Find where the given text appears and provide that cell's center as (x, y) coordinate. 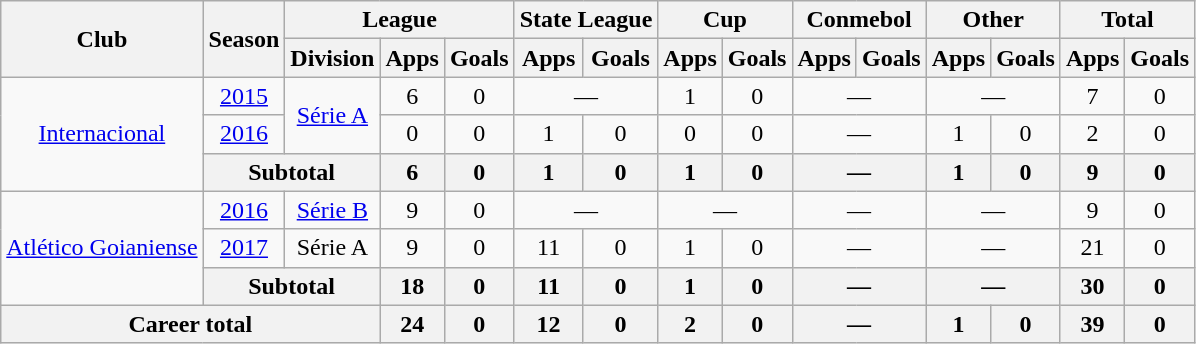
Conmebol (859, 20)
2015 (244, 96)
Career total (190, 324)
Cup (725, 20)
Division (332, 58)
Club (102, 39)
18 (412, 286)
39 (1092, 324)
30 (1092, 286)
League (400, 20)
2017 (244, 248)
7 (1092, 96)
24 (412, 324)
12 (548, 324)
Other (993, 20)
Internacional (102, 134)
Atlético Goianiense (102, 248)
Série B (332, 210)
21 (1092, 248)
Season (244, 39)
Total (1127, 20)
State League (586, 20)
